Return the [x, y] coordinate for the center point of the cell that contains the specified text.  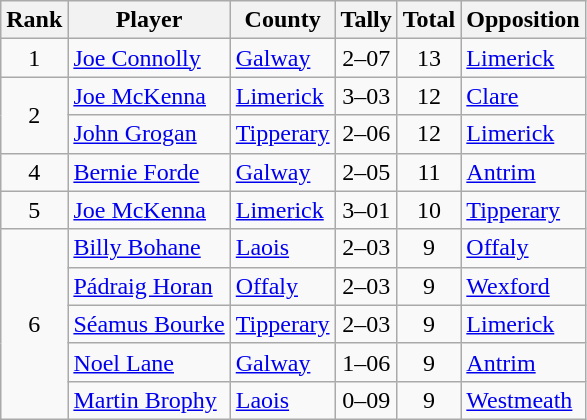
1 [34, 58]
3–01 [366, 210]
2–07 [366, 58]
2–05 [366, 172]
Total [429, 20]
10 [429, 210]
3–03 [366, 96]
Wexford [523, 286]
11 [429, 172]
Pádraig Horan [149, 286]
13 [429, 58]
Tally [366, 20]
Séamus Bourke [149, 324]
0–09 [366, 400]
Player [149, 20]
Westmeath [523, 400]
Noel Lane [149, 362]
1–06 [366, 362]
Bernie Forde [149, 172]
County [282, 20]
Rank [34, 20]
Billy Bohane [149, 248]
6 [34, 324]
5 [34, 210]
Martin Brophy [149, 400]
2–06 [366, 134]
Opposition [523, 20]
John Grogan [149, 134]
Clare [523, 96]
2 [34, 115]
Joe Connolly [149, 58]
4 [34, 172]
